Output the [x, y] coordinate of the center of the cell containing the given text.  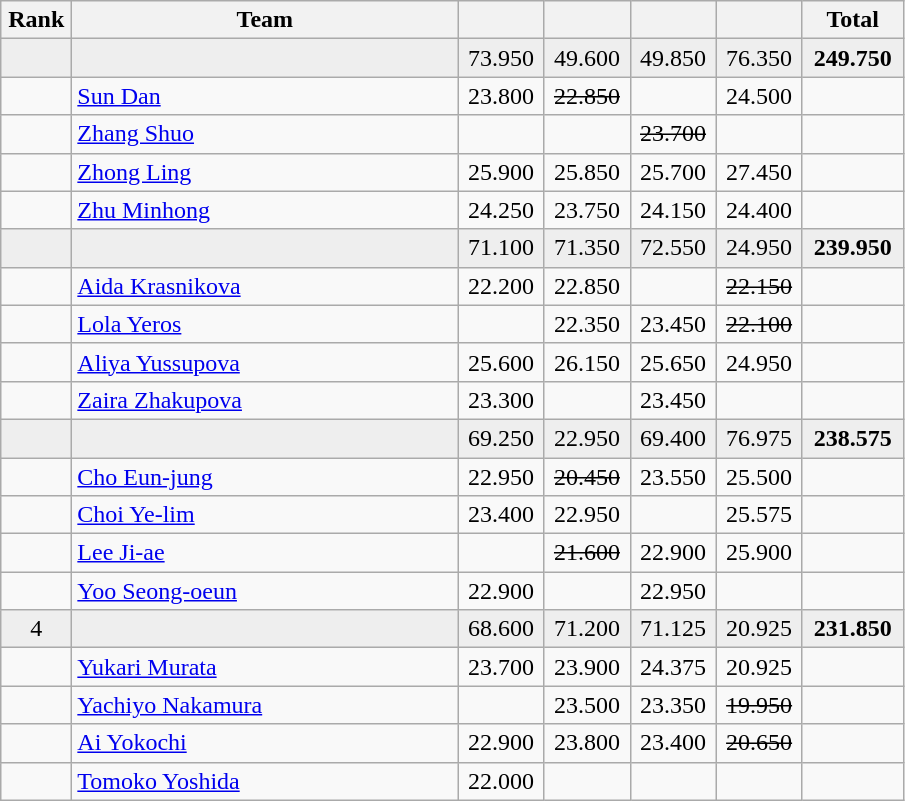
Zhu Minhong [265, 210]
Choi Ye-lim [265, 515]
49.850 [673, 58]
25.850 [587, 172]
Zhong Ling [265, 172]
72.550 [673, 248]
Cho Eun-jung [265, 477]
71.100 [501, 248]
24.150 [673, 210]
24.500 [759, 96]
23.300 [501, 400]
Total [852, 20]
20.650 [759, 743]
Aida Krasnikova [265, 286]
23.550 [673, 477]
69.400 [673, 438]
23.500 [587, 705]
71.125 [673, 629]
22.100 [759, 324]
Lola Yeros [265, 324]
27.450 [759, 172]
23.350 [673, 705]
25.700 [673, 172]
24.250 [501, 210]
Tomoko Yoshida [265, 781]
22.350 [587, 324]
Team [265, 20]
22.000 [501, 781]
19.950 [759, 705]
23.900 [587, 667]
71.200 [587, 629]
Rank [36, 20]
76.975 [759, 438]
Zhang Shuo [265, 134]
Yukari Murata [265, 667]
4 [36, 629]
Lee Ji-ae [265, 553]
25.600 [501, 362]
249.750 [852, 58]
238.575 [852, 438]
239.950 [852, 248]
26.150 [587, 362]
20.450 [587, 477]
73.950 [501, 58]
68.600 [501, 629]
Yoo Seong-oeun [265, 591]
22.200 [501, 286]
Zaira Zhakupova [265, 400]
Sun Dan [265, 96]
71.350 [587, 248]
22.150 [759, 286]
76.350 [759, 58]
25.650 [673, 362]
Aliya Yussupova [265, 362]
Ai Yokochi [265, 743]
49.600 [587, 58]
24.375 [673, 667]
69.250 [501, 438]
Yachiyo Nakamura [265, 705]
25.575 [759, 515]
25.500 [759, 477]
231.850 [852, 629]
23.750 [587, 210]
24.400 [759, 210]
21.600 [587, 553]
